Search for the cell housing the specified text and yield its [x, y] center coordinate. 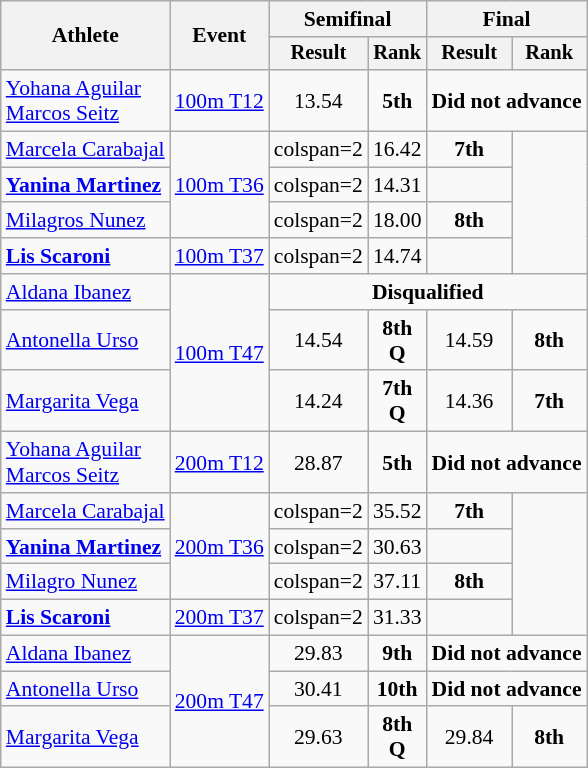
14.59 [470, 340]
37.11 [398, 582]
14.74 [398, 256]
9th [398, 654]
200m T47 [220, 702]
200m T37 [220, 618]
Athlete [86, 36]
18.00 [398, 221]
29.63 [318, 738]
Event [220, 36]
200m T12 [220, 462]
10th [398, 689]
Final [507, 19]
30.63 [398, 547]
13.54 [318, 100]
14.24 [318, 402]
Milagros Nunez [86, 221]
100m T36 [220, 186]
16.42 [398, 150]
30.41 [318, 689]
100m T47 [220, 353]
7thQ [398, 402]
31.33 [398, 618]
29.83 [318, 654]
Disqualified [428, 292]
14.31 [398, 185]
200m T36 [220, 546]
35.52 [398, 511]
Semifinal [348, 19]
29.84 [470, 738]
100m T37 [220, 256]
100m T12 [220, 100]
14.36 [470, 402]
14.54 [318, 340]
Milagro Nunez [86, 582]
28.87 [318, 462]
